From the cell containing the given text, extract its center point as [x, y] coordinate. 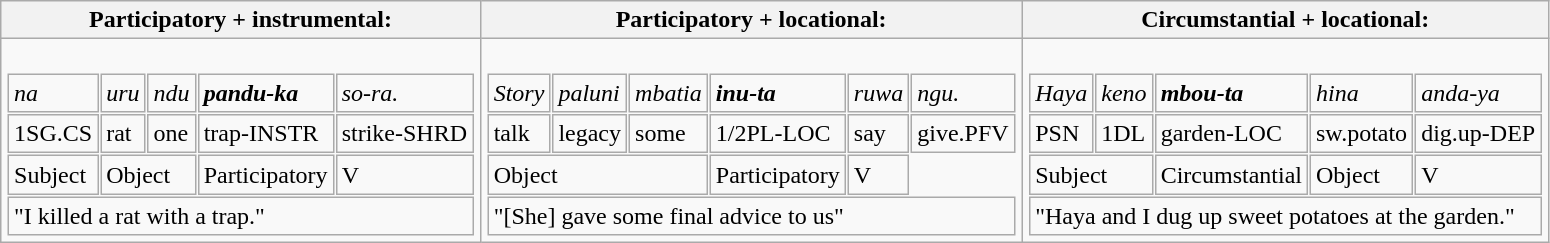
legacy [590, 134]
dig.up-DEP [1478, 134]
so-ra. [404, 93]
hina [1362, 93]
"I killed a rat with a trap." [241, 216]
na uru ndu pandu-ka so-ra. 1SG.CS rat one trap-INSTR strike-SHRD Subject Object Participatory V "I killed a rat with a trap." [241, 141]
ruwa [879, 93]
some [668, 134]
pandu-ka [266, 93]
anda-ya [1478, 93]
Story [518, 93]
"Haya and I dug up sweet potatoes at the garden." [1286, 216]
ngu. [963, 93]
1/2PL-LOC [778, 134]
strike-SHRD [404, 134]
Participatory + instrumental: [241, 20]
sw.potato [1362, 134]
mbatia [668, 93]
trap-INSTR [266, 134]
ndu [172, 93]
Story paluni mbatia inu-ta ruwa ngu. talk legacy some 1/2PL-LOC say give.PFV Object Participatory V "[She] gave some final advice to us" [751, 141]
"[She] gave some final advice to us" [751, 216]
uru [123, 93]
say [879, 134]
mbou-ta [1231, 93]
keno [1124, 93]
Circumstantial [1231, 175]
garden-LOC [1231, 134]
Circumstantial + locational: [1286, 20]
Participatory + locational: [751, 20]
Haya [1062, 93]
talk [518, 134]
give.PFV [963, 134]
one [172, 134]
rat [123, 134]
1DL [1124, 134]
paluni [590, 93]
inu-ta [778, 93]
PSN [1062, 134]
na [54, 93]
1SG.CS [54, 134]
